Search for the cell housing the specified text and yield its (X, Y) center coordinate. 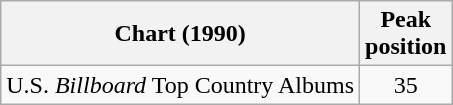
35 (406, 85)
Chart (1990) (180, 34)
U.S. Billboard Top Country Albums (180, 85)
Peakposition (406, 34)
